Scan for the cell matching the given text and deliver its [X, Y] coordinate at center. 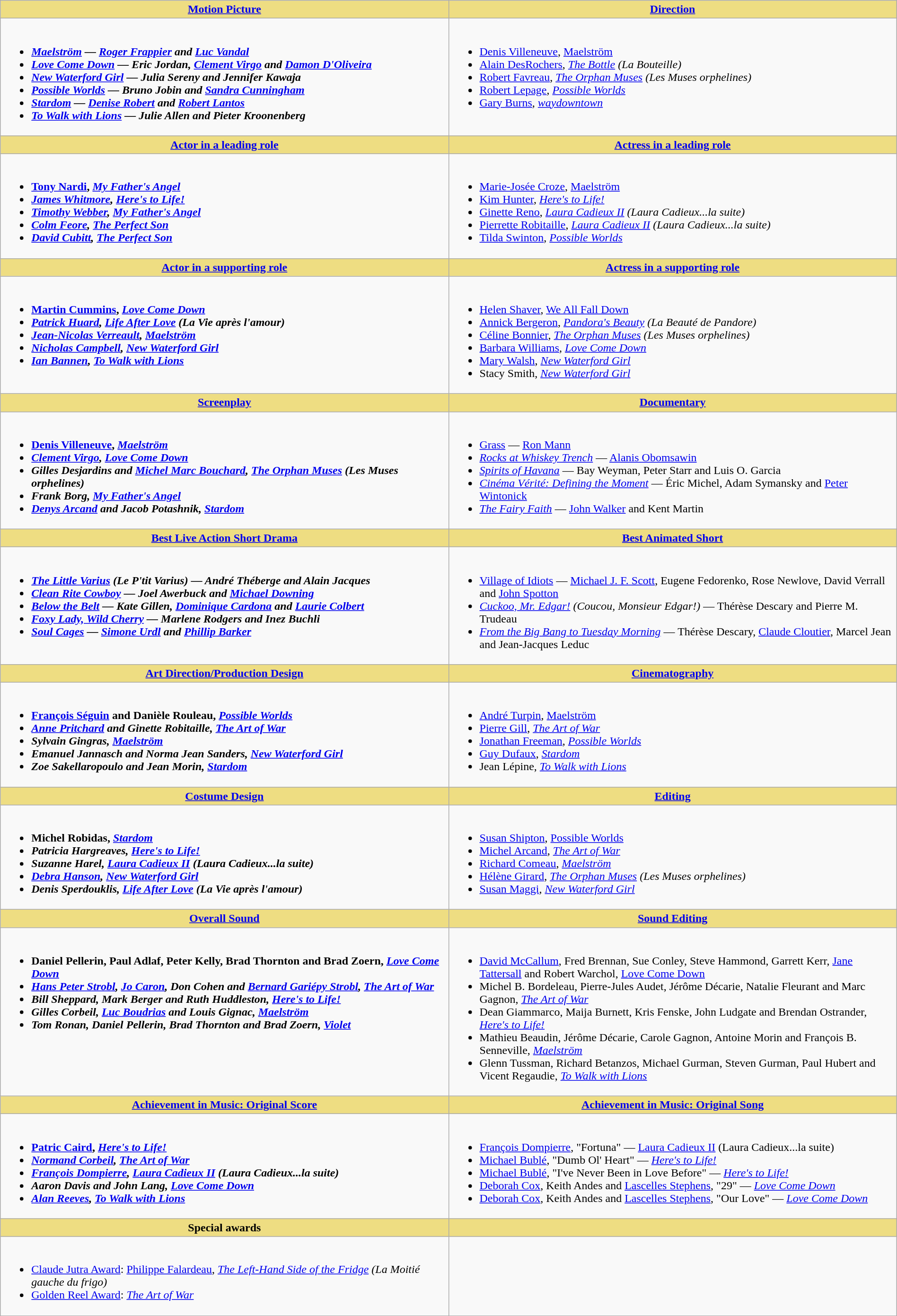
Achievement in Music: Original Song [673, 1105]
Documentary [673, 403]
Actor in a supporting role [224, 267]
Editing [673, 796]
Costume Design [224, 796]
Best Animated Short [673, 538]
Motion Picture [224, 9]
Tony Nardi, My Father's AngelJames Whitmore, Here's to Life!Timothy Webber, My Father's AngelColm Feore, The Perfect SonDavid Cubitt, The Perfect Son [224, 206]
Direction [673, 9]
Special awards [224, 1228]
Overall Sound [224, 919]
Actress in a leading role [673, 145]
Best Live Action Short Drama [224, 538]
Sound Editing [673, 919]
Cinematography [673, 673]
Achievement in Music: Original Score [224, 1105]
Screenplay [224, 403]
Actress in a supporting role [673, 267]
Actor in a leading role [224, 145]
Claude Jutra Award: Philippe Falardeau, The Left-Hand Side of the Fridge (La Moitié gauche du frigo)Golden Reel Award: The Art of War [224, 1276]
André Turpin, MaelströmPierre Gill, The Art of WarJonathan Freeman, Possible WorldsGuy Dufaux, StardomJean Lépine, To Walk with Lions [673, 734]
Art Direction/Production Design [224, 673]
